Output the [X, Y] coordinate of the center of the cell containing the given text.  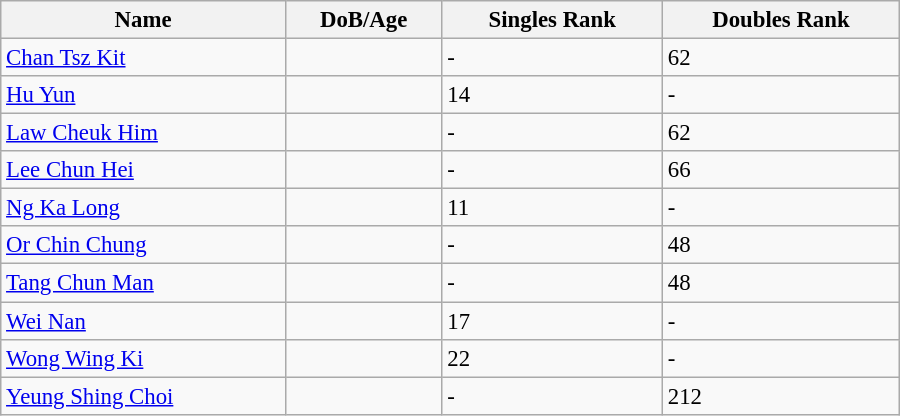
22 [552, 358]
Tang Chun Man [144, 283]
Wei Nan [144, 321]
Hu Yun [144, 95]
Doubles Rank [782, 20]
Singles Rank [552, 20]
Name [144, 20]
66 [782, 170]
11 [552, 208]
Law Cheuk Him [144, 133]
Wong Wing Ki [144, 358]
Lee Chun Hei [144, 170]
Ng Ka Long [144, 208]
212 [782, 396]
Or Chin Chung [144, 245]
17 [552, 321]
Yeung Shing Choi [144, 396]
DoB/Age [364, 20]
Chan Tsz Kit [144, 58]
14 [552, 95]
